Search for the cell housing the specified text and yield its (x, y) center coordinate. 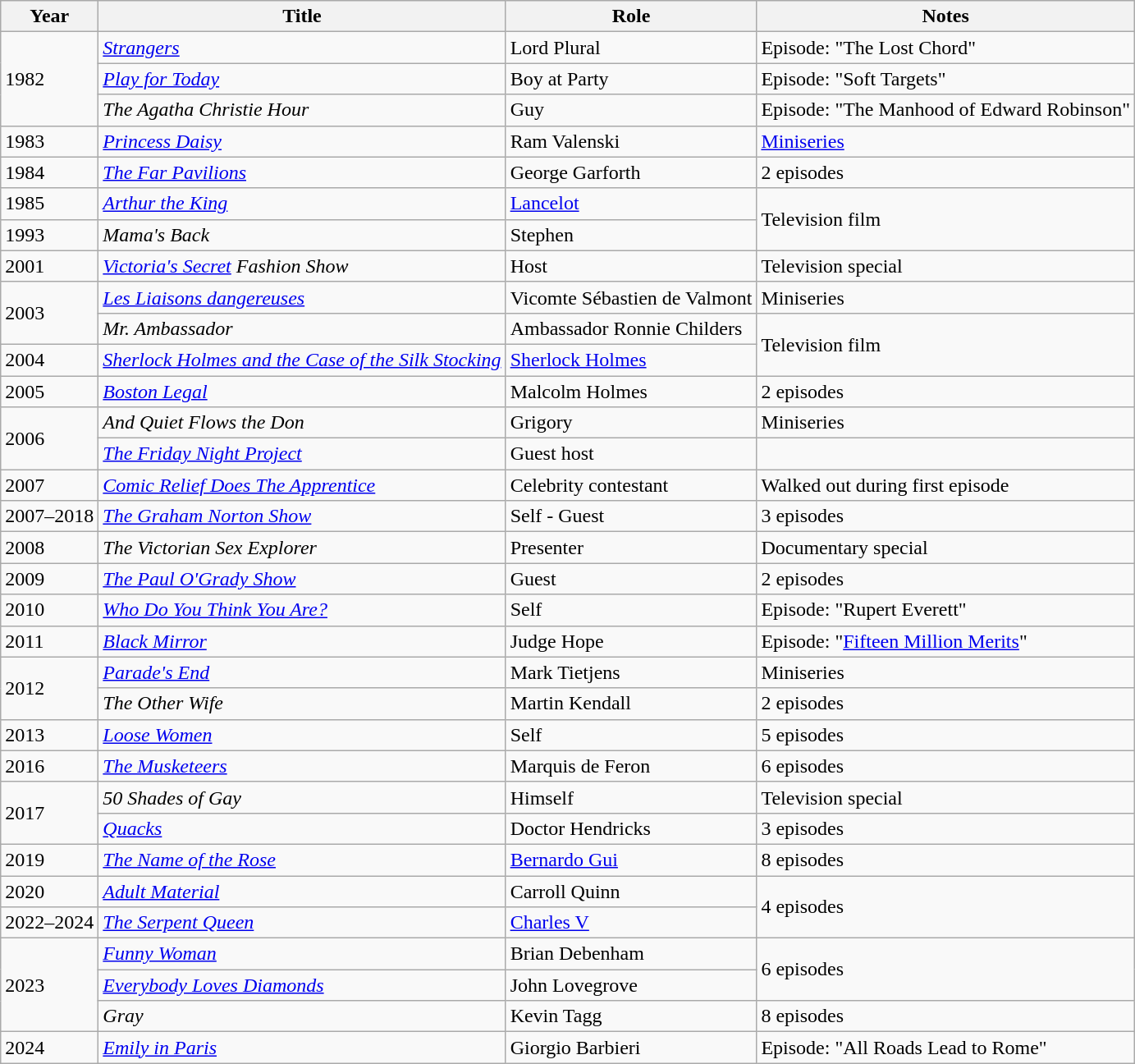
Sherlock Holmes (631, 360)
The Agatha Christie Hour (302, 110)
Lancelot (631, 204)
Role (631, 16)
1983 (49, 141)
2017 (49, 813)
2001 (49, 266)
Episode: "Soft Targets" (945, 79)
2007 (49, 485)
Host (631, 266)
Marquis de Feron (631, 766)
Loose Women (302, 735)
Carroll Quinn (631, 891)
The Serpent Queen (302, 923)
Charles V (631, 923)
2009 (49, 579)
2010 (49, 610)
Who Do You Think You Are? (302, 610)
Gray (302, 1016)
Title (302, 16)
2008 (49, 548)
John Lovegrove (631, 985)
Adult Material (302, 891)
George Garforth (631, 172)
The Friday Night Project (302, 454)
2007–2018 (49, 516)
Himself (631, 797)
Vicomte Sébastien de Valmont (631, 297)
Emily in Paris (302, 1048)
Celebrity contestant (631, 485)
Ambassador Ronnie Childers (631, 328)
Self - Guest (631, 516)
1982 (49, 79)
5 episodes (945, 735)
1985 (49, 204)
2023 (49, 985)
2012 (49, 688)
4 episodes (945, 906)
Notes (945, 16)
2004 (49, 360)
The Musketeers (302, 766)
Walked out during first episode (945, 485)
2020 (49, 891)
Princess Daisy (302, 141)
Bernardo Gui (631, 860)
Sherlock Holmes and the Case of the Silk Stocking (302, 360)
Parade's End (302, 672)
Play for Today (302, 79)
Quacks (302, 828)
Guest (631, 579)
Mr. Ambassador (302, 328)
The Paul O'Grady Show (302, 579)
2006 (49, 438)
The Graham Norton Show (302, 516)
2005 (49, 392)
Kevin Tagg (631, 1016)
1984 (49, 172)
Episode: "All Roads Lead to Rome" (945, 1048)
Stephen (631, 235)
2019 (49, 860)
Guy (631, 110)
Episode: "The Manhood of Edward Robinson" (945, 110)
Mama's Back (302, 235)
2013 (49, 735)
Episode: "Rupert Everett" (945, 610)
Ram Valenski (631, 141)
Arthur the King (302, 204)
Boy at Party (631, 79)
The Far Pavilions (302, 172)
Boston Legal (302, 392)
Malcolm Holmes (631, 392)
Everybody Loves Diamonds (302, 985)
Mark Tietjens (631, 672)
1993 (49, 235)
Lord Plural (631, 48)
The Other Wife (302, 704)
Black Mirror (302, 641)
Episode: "The Lost Chord" (945, 48)
Documentary special (945, 548)
2024 (49, 1048)
50 Shades of Gay (302, 797)
Doctor Hendricks (631, 828)
Les Liaisons dangereuses (302, 297)
The Victorian Sex Explorer (302, 548)
2022–2024 (49, 923)
Comic Relief Does The Apprentice (302, 485)
2003 (49, 313)
Presenter (631, 548)
Martin Kendall (631, 704)
Victoria's Secret Fashion Show (302, 266)
Funny Woman (302, 954)
Strangers (302, 48)
Guest host (631, 454)
Giorgio Barbieri (631, 1048)
Grigory (631, 423)
2011 (49, 641)
Year (49, 16)
Brian Debenham (631, 954)
And Quiet Flows the Don (302, 423)
2016 (49, 766)
Episode: "Fifteen Million Merits" (945, 641)
The Name of the Rose (302, 860)
Judge Hope (631, 641)
